Return (x, y) of the center of cell containing provided text 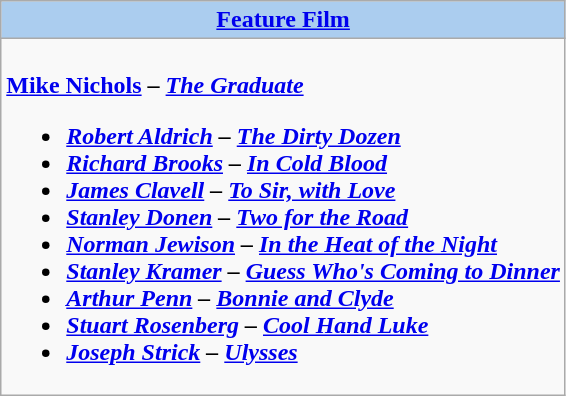
Feature Film (284, 20)
